Determine the (x, y) coordinate at the center of the cell enclosing the given text.  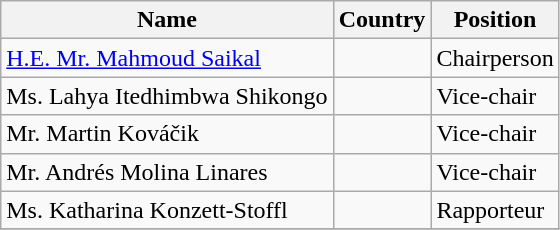
Ms. Katharina Konzett-Stoffl (167, 210)
Mr. Martin Kováčik (167, 134)
Mr. Andrés Molina Linares (167, 172)
Rapporteur (495, 210)
H.E. Mr. Mahmoud Saikal (167, 58)
Name (167, 20)
Ms. Lahya Itedhimbwa Shikongo (167, 96)
Country (382, 20)
Position (495, 20)
Chairperson (495, 58)
